Return (X, Y) of the center of cell containing provided text 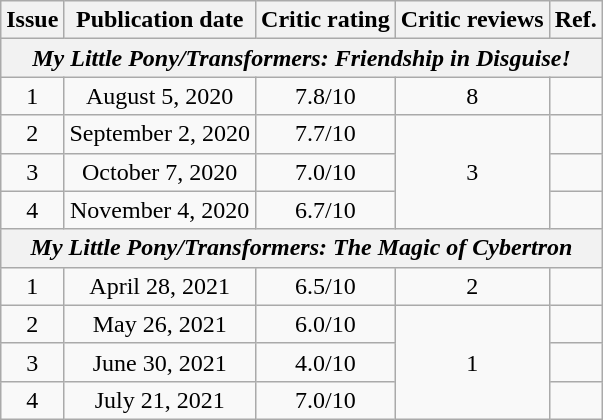
October 7, 2020 (160, 172)
7.8/10 (326, 96)
July 21, 2021 (160, 400)
My Little Pony/Transformers: The Magic of Cybertron (302, 248)
6.0/10 (326, 324)
November 4, 2020 (160, 210)
My Little Pony/Transformers: Friendship in Disguise! (302, 58)
Ref. (576, 20)
8 (472, 96)
6.7/10 (326, 210)
7.7/10 (326, 134)
Critic rating (326, 20)
Critic reviews (472, 20)
April 28, 2021 (160, 286)
4.0/10 (326, 362)
August 5, 2020 (160, 96)
Issue (32, 20)
6.5/10 (326, 286)
June 30, 2021 (160, 362)
September 2, 2020 (160, 134)
Publication date (160, 20)
May 26, 2021 (160, 324)
